Return the (X, Y) coordinate for the center point of the cell that contains the specified text.  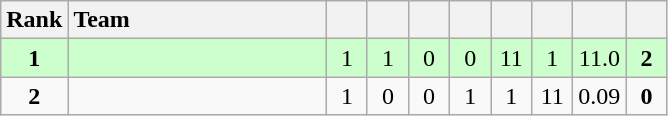
Team (198, 20)
Rank (34, 20)
11.0 (600, 58)
0.09 (600, 96)
